Determine the [x, y] coordinate at the center of the cell enclosing the given text.  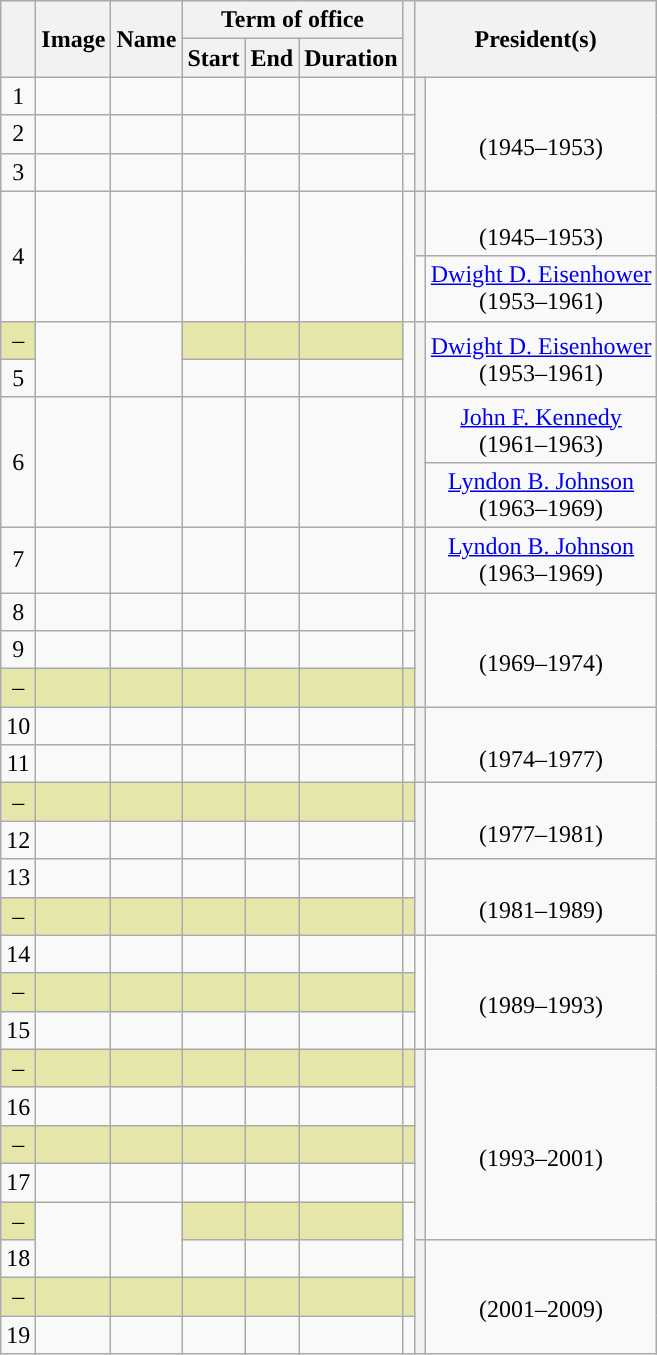
Term of office [292, 20]
17 [18, 1182]
(1969–1974) [541, 649]
President(s) [536, 39]
4 [18, 256]
9 [18, 650]
19 [18, 1335]
End [272, 58]
18 [18, 1259]
10 [18, 726]
14 [18, 954]
Image [74, 39]
(1993–2001) [541, 1144]
5 [18, 378]
John F. Kennedy(1961–1963) [541, 430]
13 [18, 878]
(1981–1989) [541, 897]
1 [18, 96]
(2001–2009) [541, 1297]
15 [18, 1030]
Start [214, 58]
(1974–1977) [541, 745]
3 [18, 172]
(1989–1993) [541, 992]
7 [18, 560]
Duration [351, 58]
Name [146, 39]
2 [18, 134]
12 [18, 840]
8 [18, 611]
6 [18, 462]
11 [18, 764]
16 [18, 1106]
(1977–1981) [541, 821]
